Output the (x, y) coordinate of the center of the cell containing the given text.  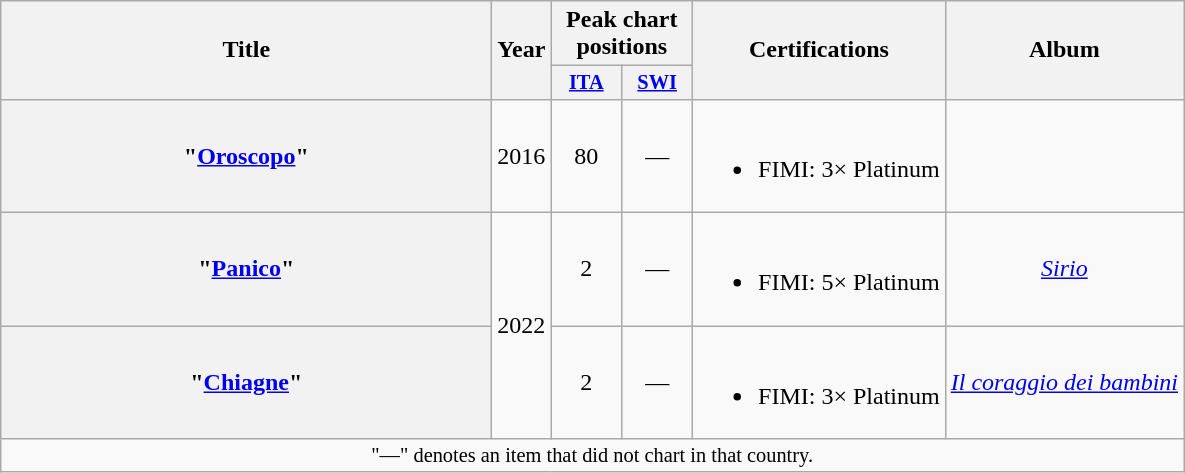
"Chiagne" (246, 382)
ITA (586, 83)
FIMI: 5× Platinum (820, 270)
Album (1064, 50)
Peak chart positions (622, 34)
2022 (522, 326)
Sirio (1064, 270)
SWI (658, 83)
Certifications (820, 50)
Year (522, 50)
2016 (522, 156)
80 (586, 156)
Il coraggio dei bambini (1064, 382)
"—" denotes an item that did not chart in that country. (592, 456)
Title (246, 50)
"Oroscopo" (246, 156)
"Panico" (246, 270)
